Capture the cell that displays the provided text and extract its [x, y] central coordinate. 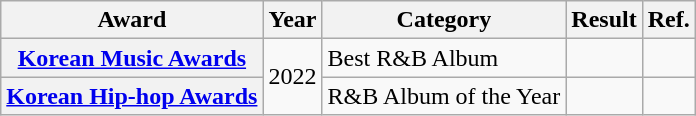
Korean Music Awards [132, 58]
Year [292, 20]
2022 [292, 77]
Ref. [668, 20]
Best R&B Album [444, 58]
R&B Album of the Year [444, 96]
Result [604, 20]
Korean Hip-hop Awards [132, 96]
Award [132, 20]
Category [444, 20]
